Locate the cell with the specified text and output its [X, Y] center coordinate. 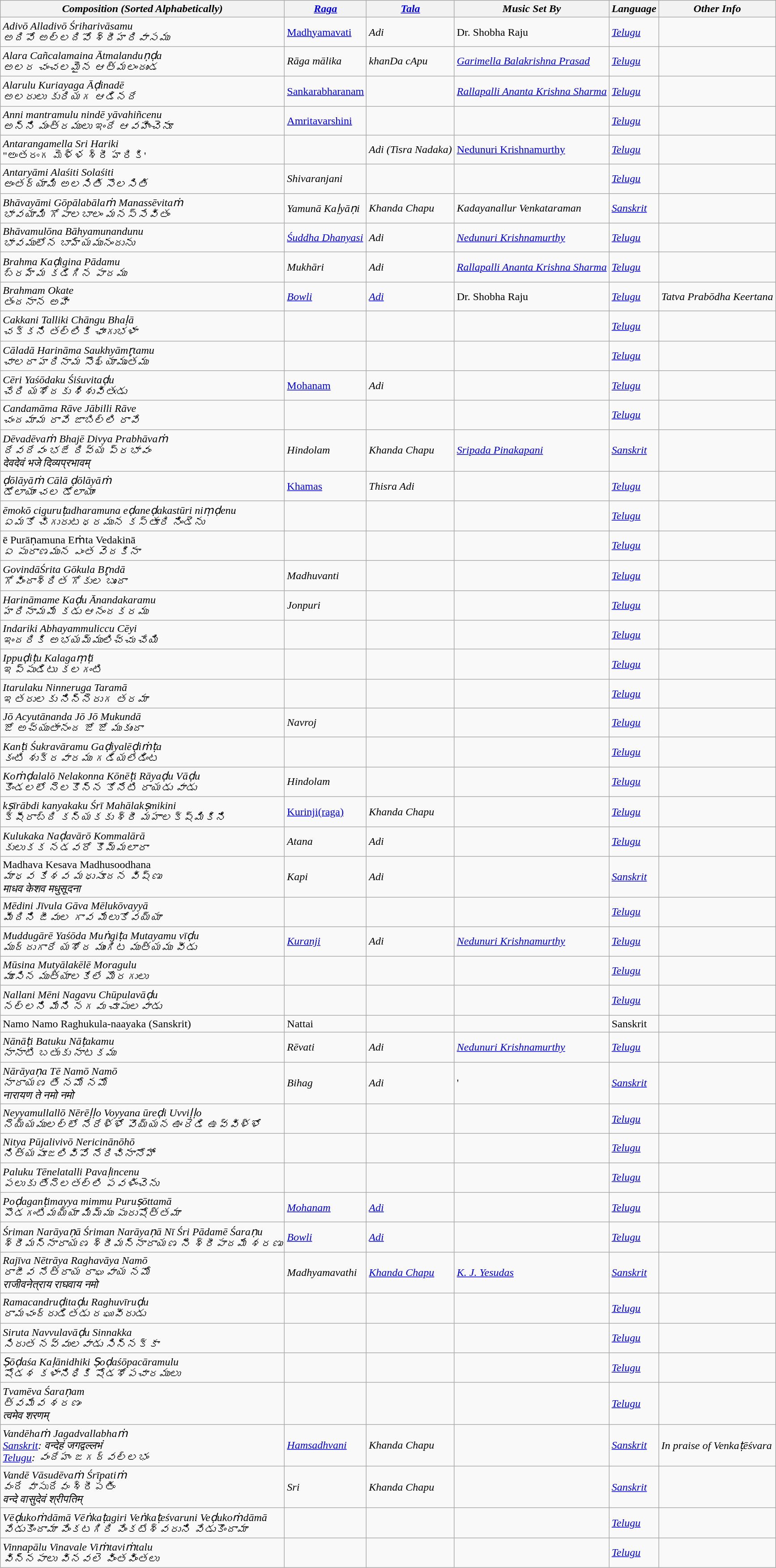
Tala [410, 9]
Itarulaku Ninneruga Taramā ఇతరులకు నిన్నెరుగ తరమా [142, 693]
Poḍaganṭimayya mimmu Puruṣōttamā పొడగంటిమయ్యా మిమ్ము పురుషోత్తమా [142, 1208]
Nārāyaṇa Tē Namō Namō నారాయణ తే నమో నమో नारायण ते नमो नमो [142, 1083]
Kanṭi Śukravāramu Gaḍiyalēḍiṁṭa కంటి శుక్రవారము గడియలేడింట [142, 752]
Śuddha Dhanyasi [326, 238]
Ṣōḍaśa Kaḷānidhiki Ṣoḍaśōpacāramuluషోడశ కళానిధికి షోడశోపచారములు [142, 1368]
Rajīva Nētrāya Raghavāya Namō రాజీవ నేత్రాయ రాఘవాయ నమో राजीवनेत्राय राघवाय नमो [142, 1272]
Sankarabharanam [326, 91]
Harināmame Kaḍu Ānandakaramu హరినామమే కడు ఆనందకరము [142, 606]
kṣīrābdi kanyakaku Śrī Mahālakṣmikini క్షీరాబ్ది కన్యకకు శ్రీ మహాలక్ష్మికిని [142, 811]
Mūsina Mutyālakēlē Moragulu మూసిన ముత్యాలకేలే మొరగులు [142, 970]
' [532, 1083]
Other Info [717, 9]
Nitya Pūjalivivō Nericinānōhō నిత్యపూజలివివో నేరిచినానోహో [142, 1148]
Tatva Prabōdha Keertana [717, 296]
Madhuvanti [326, 575]
Composition (Sorted Alphabetically) [142, 9]
Nallani Mēni Nagavu Chūpulavāḍu నల్లని మేని నగవు చూపులవాడు [142, 1000]
Dēvadēvaṁ Bhajē Divya Prabhāvaṁ దేవదేవం భజే దివ్య ప్రభావం देवदेवं भजे दिव्यप्रभावम् [142, 450]
Hamsadhvani [326, 1445]
Namo Namo Raghukula-naayaka (Sanskrit) [142, 1024]
Bhāvayāmi Gōpālabālaṁ Manassēvitaṁ భావయామి గోపాలబాలం మనస్సేవితం [142, 208]
Kadayanallur Venkataraman [532, 208]
Adivō Alladivō Śriharivāsamu అదివో అల్లదివో శ్రీహరివాసము [142, 32]
Tvamēva Śaraṇam త్వమేవ శరణం त्वमेव शरणम् [142, 1403]
Jonpuri [326, 606]
ē Purāṇamuna Eṁta Vedakinā ఏ పురాణమున ఎంత వెదకినా [142, 546]
Nattai [326, 1024]
Śriman Narāyaṇā Śriman Narāyaṇā Nī Śri Pādamē Śaraṇu శ్రీమన్నారాయణ శ్రీమన్నారాయణ నీ శ్రీపాదమే శరణు [142, 1237]
Alara Cañcalamaina Ātmalanduṇḍa అలర చంచలమైన ఆత్మలందుండ [142, 62]
Sri [326, 1487]
Adi (Tisra Nadaka) [410, 149]
Cāladā Harināma Saukhyāmr̥tamu చాలదా హరినామ సౌఖ్యామృతము [142, 356]
Vandē Vāsudēvaṁ Śrīpatiṁ వందే వాసుదేవం శ్రీపతిం वन्दे वासुदेवं श्रीपतिम् [142, 1487]
Muddugārē Yaśōda Muṅgiṭa Mutayamu vīḍu ముద్దుగారే యశోద ముంగిట ముత్యము వీడు [142, 942]
In praise of Venkaṭēśvara [717, 1445]
Thisra Adi [410, 487]
Garimella Balakrishna Prasad [532, 62]
Cakkani Talliki Chāngu Bhaḷā చక్కని తల్లికి ఛాంగుభళా [142, 326]
Sripada Pinakapani [532, 450]
Brahma Kaḍigina Pādamu బ్రహ్మ కడిగిన పాదము [142, 267]
Mēdini Jīvula Gāva Mēlukōvayyā మీదిని జీవుల గావ మేలుకోవయ్యా [142, 912]
Madhyamavathi [326, 1272]
Paluku Tēnelatalli Pavaḷincenu పలుకు తేనెలతల్లి పవళించెను [142, 1178]
K. J. Yesudas [532, 1272]
Bhāvamulōna Bāhyamunandunu భావములోన బాహ్యమునందును [142, 238]
Madhyamavati [326, 32]
Anni mantramulu nindē yāvahiñcenu అన్ని మంత్రములు ఇందే ఆవహించెనూ [142, 121]
Khamas [326, 487]
ēmokō ciguruṭadharamuna eḍaneḍakastūri niṃḍenu ఏమకో చిగురుటధరమున కస్తూరి నిండెను [142, 516]
Kapi [326, 877]
Yamunā Kaḷyāṇi [326, 208]
Atana [326, 842]
Rēvati [326, 1047]
Nānāṭi Batuku Nāṭakamu నానాటి బతుకు నాటకము [142, 1047]
Kulukaka Naḍavārō Kommalārā కులుకక నడవరో కొమ్మలారా [142, 842]
Candamāma Rāve Jābilli Rāve చందమామ రావే జాబిల్లి రావే [142, 415]
Vinnapālu Vinavale Viṁtaviṁtalu విన్నపాలు వినవలె వింతవింతలు [142, 1553]
ḍōlāyāṁ Cālā ḍōlāyāṁ డోలాయాం చల డోలాయాం [142, 487]
Language [634, 9]
Neyyamullallō Nērēḷḷo Voyyana ūreḍi Uvviḷḷo నెయ్యములల్లో నేరేళ్ళో వొయ్యన ఊరెడి ఉవ్విళ్ళో [142, 1119]
Vēḍukoṁdāmā Vēṅkaṭagiri Veṅkaṭeśvaruni Veḍukoṁdāmā వేడుకొందామా వేంకటగిరి వేంకటేశ్వరుని వేడుకొందామా [142, 1523]
Madhava Kesava Madhusoodhana మాధవ కేశవ మధుసూదన విష్ణు माधव केशव मधुसूदना [142, 877]
Ippuḍiṭu Kalagaṃṭi ఇప్పుడిటు కలగంటి [142, 665]
Raga [326, 9]
Amritavarshini [326, 121]
Bihag [326, 1083]
Indariki Abhayammuliccu Cēyi ఇందరికి అభయమ్ములిచ్చు చేయి [142, 635]
Music Set By [532, 9]
Alarulu Kuriayaga Āḍinadē అలరులు కురియగ ఆడినదే [142, 91]
Jō Acyutānanda Jō Jō Mukundā జో అచ్యుతానంద జో జో ముకుందా [142, 723]
Brahmam Okate తందనాన అహి [142, 296]
Antarangamella Sri Hariki "అంతరంగ మెళ్ళ శ్రీ హరికి' [142, 149]
Navroj [326, 723]
khanDa cApu [410, 62]
Cēri Yaśōdaku Śiśuvitaḍu చేరి యశోదకు శిశువితఁడు [142, 386]
Kurinji(raga) [326, 811]
Siruta Navvulavāḍu Sinnakka సిరుత నవ్వులవాడు సిన్నక్కా [142, 1338]
Antaryāmi Alaśiti Solaśiti అంతర్యామి అలసితి సొలసితి [142, 179]
Koṁḍalalō Nelakonna Kōnēṭi Rāyaḍu Vāḍu కొండలలో నెలకొన్న కోనేటి రాయడు వాడు [142, 782]
GovindāŚrita Gōkula Br̥ndā గోవిందాశ్రిత గోకుల బృందా [142, 575]
Shivaranjani [326, 179]
Rāga mālika [326, 62]
Vandēhaṁ Jagadvallabhaṁ Sanskrit: वन्देहं जगद्वल्लभं Telugu: వందేహం జగద్వల్లభం [142, 1445]
Kuranji [326, 942]
Ramacandruḍitaḍu Raghuvīruḍu రామచంద్రుడితడు రఘువీరుడు [142, 1308]
Mukhāri [326, 267]
